Locate the cell with the specified text and output its [X, Y] center coordinate. 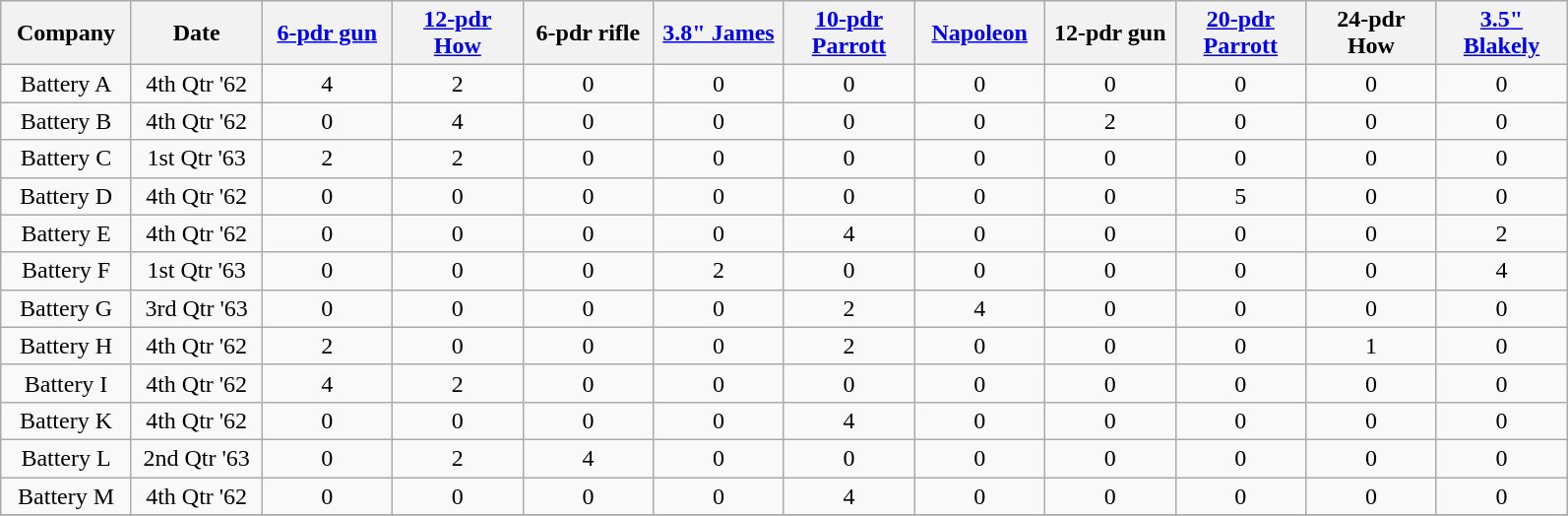
12-pdr How [459, 33]
10-pdr Parrott [848, 33]
Battery H [67, 346]
Battery G [67, 308]
12-pdr gun [1110, 33]
20-pdr Parrott [1240, 33]
3.8" James [719, 33]
Battery E [67, 233]
Battery D [67, 196]
Battery A [67, 84]
Battery B [67, 121]
5 [1240, 196]
Battery M [67, 495]
Napoleon [980, 33]
Battery F [67, 271]
2nd Qtr '63 [197, 458]
6-pdr rifle [589, 33]
6-pdr gun [327, 33]
Battery K [67, 420]
Battery C [67, 159]
3.5" Blakely [1502, 33]
1 [1372, 346]
Company [67, 33]
24-pdr How [1372, 33]
3rd Qtr '63 [197, 308]
Battery L [67, 458]
Date [197, 33]
Battery I [67, 383]
